From the cell containing the given text, extract its center point as (X, Y) coordinate. 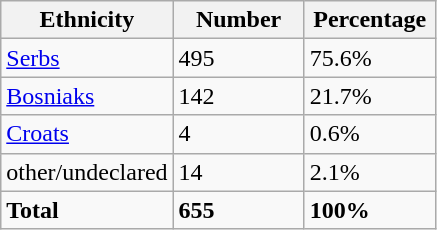
Percentage (370, 20)
4 (238, 134)
Croats (87, 134)
Serbs (87, 58)
Bosniaks (87, 96)
21.7% (370, 96)
142 (238, 96)
655 (238, 210)
0.6% (370, 134)
75.6% (370, 58)
Total (87, 210)
100% (370, 210)
other/undeclared (87, 172)
14 (238, 172)
2.1% (370, 172)
495 (238, 58)
Number (238, 20)
Ethnicity (87, 20)
